Capture the cell that displays the provided text and extract its (X, Y) central coordinate. 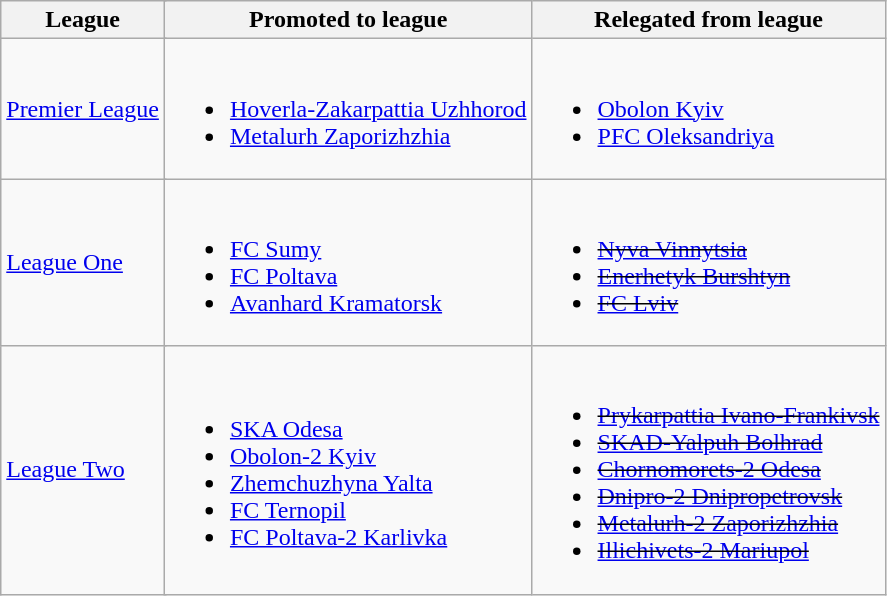
Prykarpattia Ivano-FrankivskSKAD-Yalpuh BolhradChornomorets-2 OdesaDnipro-2 DnipropetrovskMetalurh-2 ZaporizhzhiaIllichivets-2 Mariupol (708, 470)
League Two (83, 470)
SKA OdesaObolon-2 KyivZhemchuzhyna YaltaFC TernopilFC Poltava-2 Karlivka (348, 470)
Nyva VinnytsiaEnerhetyk BurshtynFC Lviv (708, 262)
Obolon KyivPFC Oleksandriya (708, 109)
League One (83, 262)
Premier League (83, 109)
FC SumyFC PoltavaAvanhard Kramatorsk (348, 262)
Hoverla-Zakarpattia UzhhorodMetalurh Zaporizhzhia (348, 109)
Promoted to league (348, 20)
League (83, 20)
Relegated from league (708, 20)
